Return [X, Y] of the center of cell containing provided text 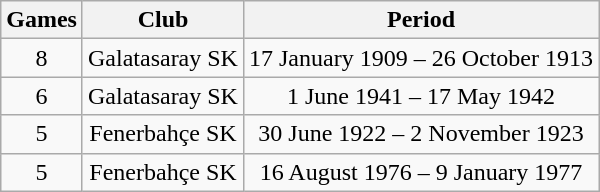
Period [420, 20]
6 [42, 96]
Club [162, 20]
Games [42, 20]
30 June 1922 – 2 November 1923 [420, 134]
17 January 1909 – 26 October 1913 [420, 58]
8 [42, 58]
16 August 1976 – 9 January 1977 [420, 172]
1 June 1941 – 17 May 1942 [420, 96]
